Search for the cell housing the specified text and yield its [x, y] center coordinate. 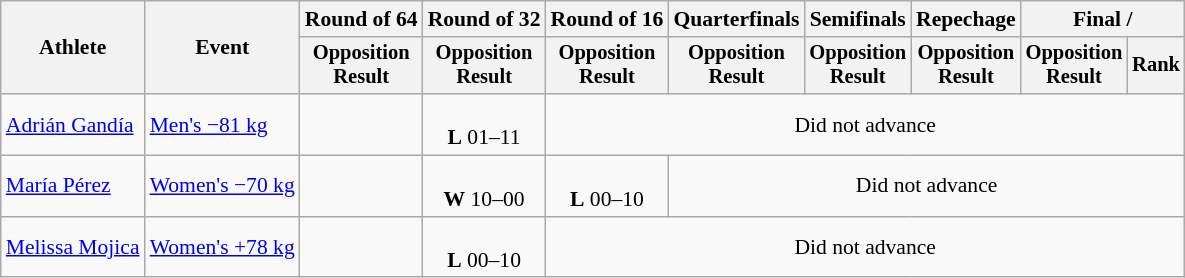
Repechage [966, 19]
Women's −70 kg [222, 186]
Athlete [73, 48]
Final / [1103, 19]
Quarterfinals [736, 19]
María Pérez [73, 186]
Melissa Mojica [73, 248]
Round of 64 [362, 19]
Round of 16 [608, 19]
Men's −81 kg [222, 124]
Rank [1156, 66]
Adrián Gandía [73, 124]
W 10–00 [484, 186]
Women's +78 kg [222, 248]
Event [222, 48]
Semifinals [858, 19]
L 01–11 [484, 124]
Round of 32 [484, 19]
